Return the [x, y] coordinate for the center point of the cell that contains the specified text.  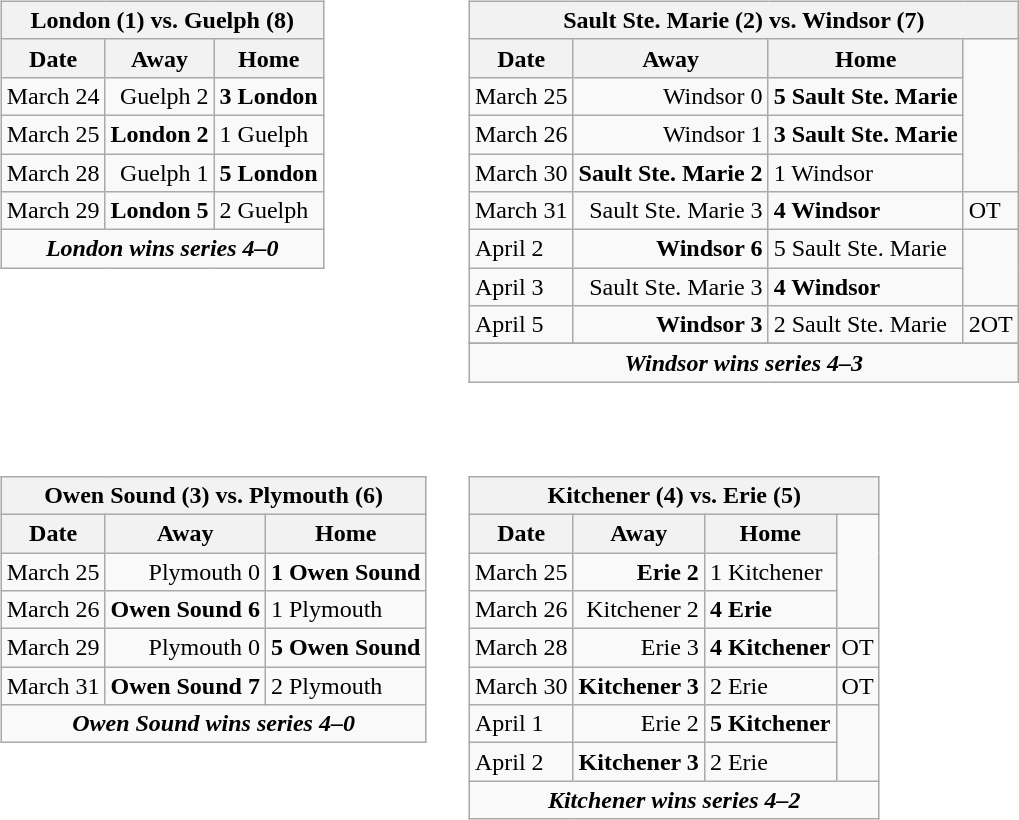
1 Windsor [866, 173]
March 24 [53, 96]
Owen Sound 6 [185, 610]
2 Sault Ste. Marie [866, 325]
1 Plymouth [345, 610]
5 London [268, 173]
Erie 3 [638, 648]
London (1) vs. Guelph (8) [162, 20]
April 1 [521, 724]
3 Sault Ste. Marie [866, 134]
Kitchener (4) vs. Erie (5) [674, 495]
4 Erie [770, 610]
Windsor 6 [670, 249]
London 2 [160, 134]
Windsor 1 [670, 134]
4 Kitchener [770, 648]
Guelph 1 [160, 173]
Kitchener 2 [638, 610]
1 Kitchener [770, 571]
2 Plymouth [345, 686]
1 Guelph [268, 134]
2 Guelph [268, 211]
Owen Sound wins series 4–0 [214, 724]
London 5 [160, 211]
London wins series 4–0 [162, 249]
Windsor 0 [670, 96]
5 Kitchener [770, 724]
Kitchener wins series 4–2 [674, 800]
3 London [268, 96]
Windsor 3 [670, 325]
Windsor wins series 4–3 [744, 363]
Sault Ste. Marie (2) vs. Windsor (7) [744, 20]
April 3 [521, 287]
5 Owen Sound [345, 648]
Owen Sound 7 [185, 686]
Guelph 2 [160, 96]
1 Owen Sound [345, 571]
2OT [990, 325]
April 5 [521, 325]
Owen Sound (3) vs. Plymouth (6) [214, 495]
Sault Ste. Marie 2 [670, 173]
